Find where the given text appears and provide that cell's center as [x, y] coordinate. 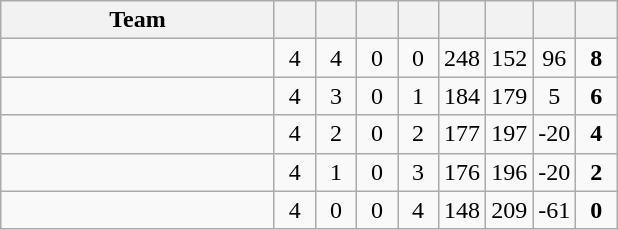
8 [596, 58]
152 [510, 58]
5 [554, 96]
209 [510, 210]
176 [462, 172]
177 [462, 134]
248 [462, 58]
196 [510, 172]
-61 [554, 210]
184 [462, 96]
96 [554, 58]
6 [596, 96]
Team [138, 20]
197 [510, 134]
179 [510, 96]
148 [462, 210]
